For the text-containing cell, return its midpoint in (x, y) coordinate format. 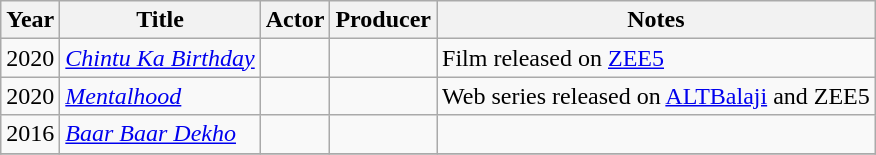
Title (160, 20)
Year (30, 20)
Baar Baar Dekho (160, 134)
Chintu Ka Birthday (160, 58)
Actor (295, 20)
Web series released on ALTBalaji and ZEE5 (656, 96)
Notes (656, 20)
Film released on ZEE5 (656, 58)
Mentalhood (160, 96)
2016 (30, 134)
Producer (384, 20)
